Scan for the cell matching the given text and deliver its [X, Y] coordinate at center. 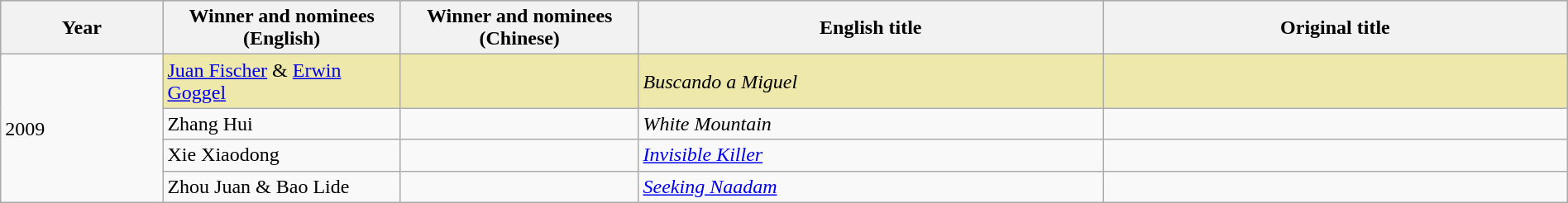
Winner and nominees(Chinese) [519, 28]
Juan Fischer & Erwin Goggel [282, 81]
Buscando a Miguel [871, 81]
Seeking Naadam [871, 186]
White Mountain [871, 124]
Original title [1336, 28]
Year [82, 28]
Winner and nominees(English) [282, 28]
Invisible Killer [871, 155]
English title [871, 28]
Zhou Juan & Bao Lide [282, 186]
Xie Xiaodong [282, 155]
Zhang Hui [282, 124]
2009 [82, 129]
